Search for the cell housing the specified text and yield its [X, Y] center coordinate. 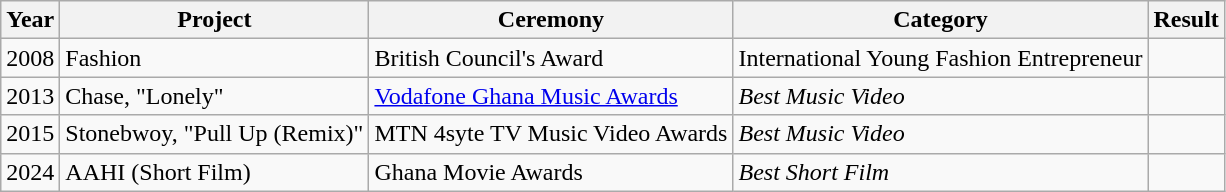
2015 [30, 134]
Stonebwoy, "Pull Up (Remix)" [214, 134]
Ghana Movie Awards [551, 172]
2024 [30, 172]
Chase, "Lonely" [214, 96]
2008 [30, 58]
Project [214, 20]
Year [30, 20]
Best Short Film [940, 172]
Category [940, 20]
2013 [30, 96]
International Young Fashion Entrepreneur [940, 58]
Fashion [214, 58]
Ceremony [551, 20]
Vodafone Ghana Music Awards [551, 96]
MTN 4syte TV Music Video Awards [551, 134]
British Council's Award [551, 58]
Result [1186, 20]
AAHI (Short Film) [214, 172]
